Search for the cell housing the specified text and yield its [X, Y] center coordinate. 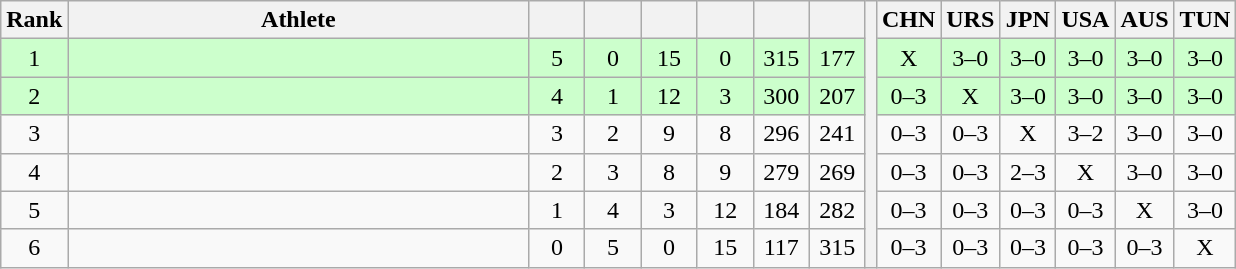
TUN [1205, 20]
AUS [1144, 20]
JPN [1028, 20]
USA [1086, 20]
184 [781, 210]
300 [781, 96]
117 [781, 248]
269 [837, 172]
241 [837, 134]
URS [970, 20]
3–2 [1086, 134]
2–3 [1028, 172]
282 [837, 210]
279 [781, 172]
207 [837, 96]
296 [781, 134]
177 [837, 58]
Athlete [298, 20]
6 [34, 248]
Rank [34, 20]
CHN [908, 20]
